Provide the [x, y] coordinate of the cell's center where the given text is located.  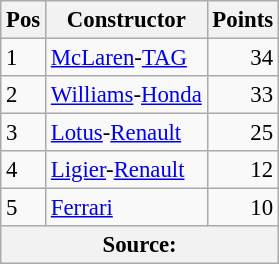
Constructor [127, 20]
12 [242, 170]
Pos [24, 20]
Ligier-Renault [127, 170]
1 [24, 58]
34 [242, 58]
10 [242, 208]
33 [242, 95]
Ferrari [127, 208]
Williams-Honda [127, 95]
Source: [140, 245]
4 [24, 170]
McLaren-TAG [127, 58]
2 [24, 95]
5 [24, 208]
Points [242, 20]
3 [24, 133]
Lotus-Renault [127, 133]
25 [242, 133]
